For the text-containing cell, return its midpoint in (X, Y) coordinate format. 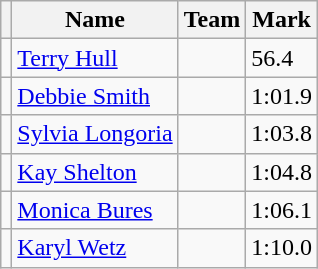
Debbie Smith (95, 96)
56.4 (282, 58)
1:01.9 (282, 96)
Mark (282, 20)
Sylvia Longoria (95, 134)
Kay Shelton (95, 172)
Name (95, 20)
1:06.1 (282, 210)
Terry Hull (95, 58)
Monica Bures (95, 210)
1:03.8 (282, 134)
Team (212, 20)
1:10.0 (282, 248)
Karyl Wetz (95, 248)
1:04.8 (282, 172)
